Identify which cell holds the provided text, then report its (X, Y) central coordinate. 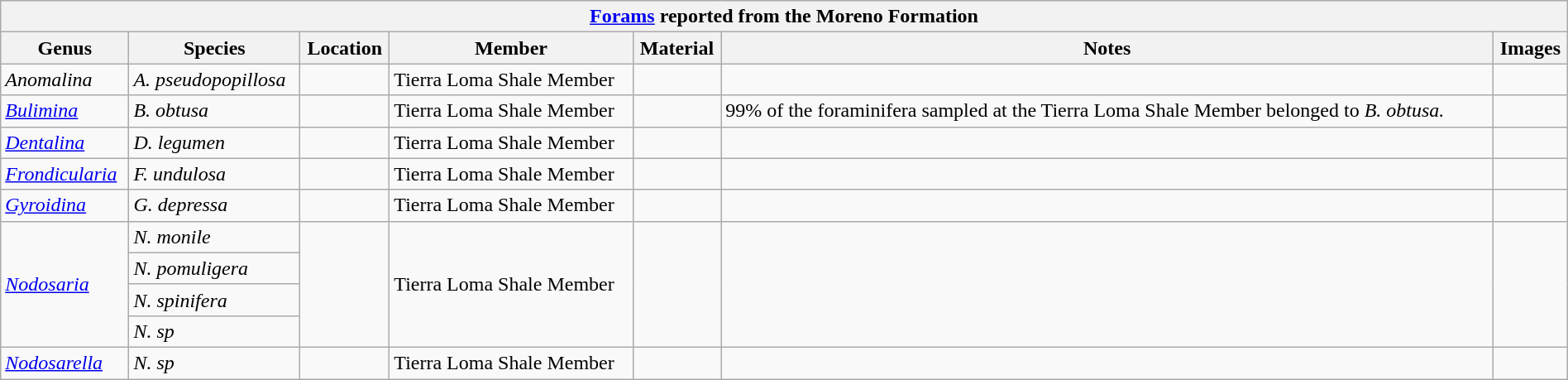
Material (676, 48)
B. obtusa (215, 111)
Location (345, 48)
D. legumen (215, 142)
N. pomuligera (215, 268)
Gyroidina (65, 205)
Dentalina (65, 142)
Notes (1107, 48)
Nodosaria (65, 284)
N. monile (215, 237)
F. undulosa (215, 174)
Species (215, 48)
N. spinifera (215, 300)
Images (1531, 48)
Bulimina (65, 111)
Frondicularia (65, 174)
Genus (65, 48)
Forams reported from the Moreno Formation (784, 17)
Anomalina (65, 79)
99% of the foraminifera sampled at the Tierra Loma Shale Member belonged to B. obtusa. (1107, 111)
Member (511, 48)
A. pseudopopillosa (215, 79)
G. depressa (215, 205)
Nodosarella (65, 363)
